Return (x, y) of the center of cell containing provided text 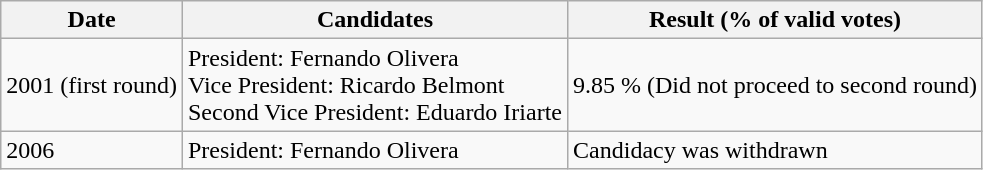
Candidacy was withdrawn (776, 150)
9.85 % (Did not proceed to second round) (776, 85)
Result (% of valid votes) (776, 20)
President: Fernando OliveraVice President: Ricardo BelmontSecond Vice President: Eduardo Iriarte (374, 85)
Candidates (374, 20)
President: Fernando Olivera (374, 150)
Date (92, 20)
2006 (92, 150)
2001 (first round) (92, 85)
